Extract the (X, Y) coordinate from the center of the cell holding the provided text.  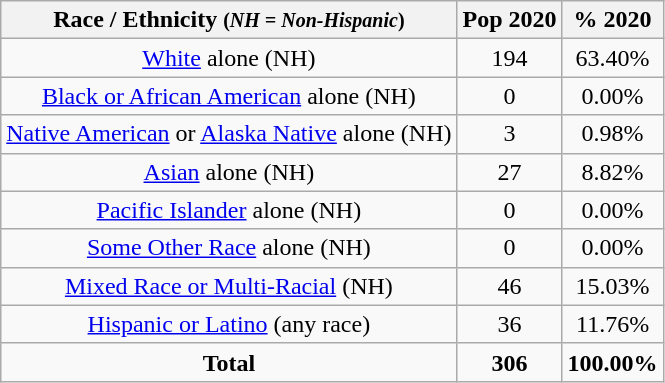
Race / Ethnicity (NH = Non-Hispanic) (229, 20)
Native American or Alaska Native alone (NH) (229, 134)
% 2020 (612, 20)
194 (510, 58)
White alone (NH) (229, 58)
Pacific Islander alone (NH) (229, 210)
Hispanic or Latino (any race) (229, 324)
Some Other Race alone (NH) (229, 248)
11.76% (612, 324)
0.98% (612, 134)
15.03% (612, 286)
63.40% (612, 58)
Pop 2020 (510, 20)
Black or African American alone (NH) (229, 96)
46 (510, 286)
3 (510, 134)
306 (510, 362)
Mixed Race or Multi-Racial (NH) (229, 286)
8.82% (612, 172)
Asian alone (NH) (229, 172)
27 (510, 172)
100.00% (612, 362)
36 (510, 324)
Total (229, 362)
